Return the [x, y] coordinate for the center point of the cell that contains the specified text.  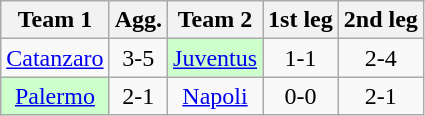
Agg. [138, 20]
2nd leg [380, 20]
Team 1 [55, 20]
Palermo [55, 96]
2-4 [380, 58]
Team 2 [216, 20]
Napoli [216, 96]
1-1 [301, 58]
Catanzaro [55, 58]
1st leg [301, 20]
3-5 [138, 58]
Juventus [216, 58]
0-0 [301, 96]
